Provide the [x, y] coordinate of the cell's center where the given text is located.  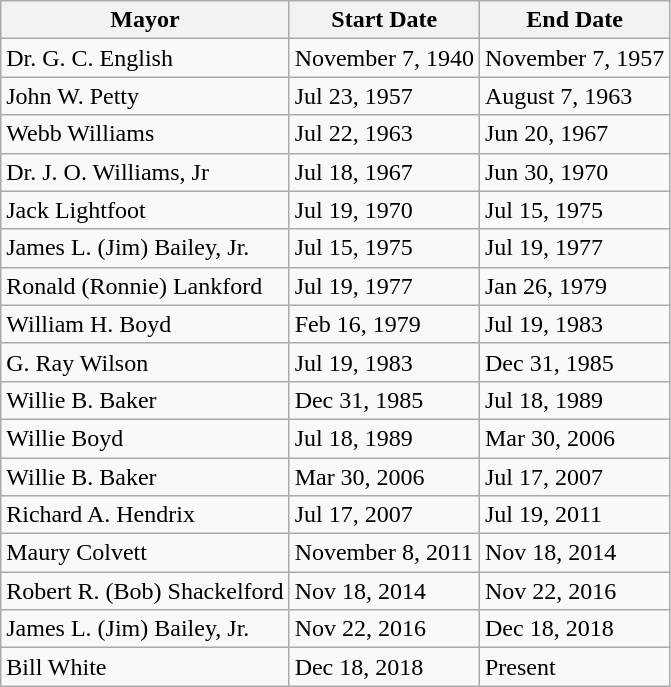
Mayor [145, 20]
Webb Williams [145, 134]
Jun 30, 1970 [574, 172]
November 7, 1957 [574, 58]
November 8, 2011 [384, 553]
Jul 22, 1963 [384, 134]
End Date [574, 20]
John W. Petty [145, 96]
August 7, 1963 [574, 96]
November 7, 1940 [384, 58]
Jack Lightfoot [145, 210]
Jul 19, 1970 [384, 210]
Dr. J. O. Williams, Jr [145, 172]
Start Date [384, 20]
Jun 20, 1967 [574, 134]
G. Ray Wilson [145, 362]
Robert R. (Bob) Shackelford [145, 591]
Maury Colvett [145, 553]
William H. Boyd [145, 324]
Ronald (Ronnie) Lankford [145, 286]
Willie Boyd [145, 438]
Present [574, 667]
Jul 23, 1957 [384, 96]
Jul 18, 1967 [384, 172]
Dr. G. C. English [145, 58]
Jul 19, 2011 [574, 515]
Richard A. Hendrix [145, 515]
Jan 26, 1979 [574, 286]
Feb 16, 1979 [384, 324]
Bill White [145, 667]
